Output the (X, Y) coordinate of the center of the cell containing the given text.  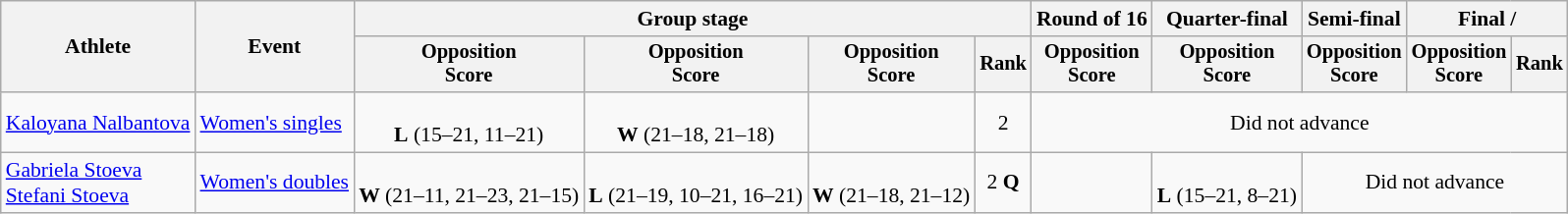
W (21–11, 21–23, 21–15) (469, 183)
Gabriela StoevaStefani Stoeva (98, 183)
L (15–21, 11–21) (469, 122)
Athlete (98, 47)
W (21–18, 21–18) (696, 122)
Quarter-final (1227, 19)
Round of 16 (1092, 19)
Women's doubles (274, 183)
Kaloyana Nalbantova (98, 122)
2 (1003, 122)
2 Q (1003, 183)
Semi-final (1354, 19)
Event (274, 47)
L (21–19, 10–21, 16–21) (696, 183)
Women's singles (274, 122)
L (15–21, 8–21) (1227, 183)
Group stage (693, 19)
Final / (1487, 19)
W (21–18, 21–12) (891, 183)
